Determine the [x, y] coordinate at the center of the cell enclosing the given text.  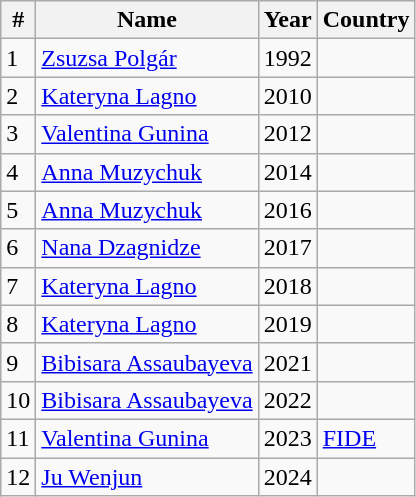
2012 [288, 134]
Zsuzsa Polgár [147, 58]
2014 [288, 172]
4 [18, 172]
Ju Wenjun [147, 477]
2018 [288, 286]
8 [18, 324]
11 [18, 438]
6 [18, 248]
7 [18, 286]
Name [147, 20]
Nana Dzagnidze [147, 248]
1992 [288, 58]
1 [18, 58]
2016 [288, 210]
5 [18, 210]
3 [18, 134]
2022 [288, 400]
2023 [288, 438]
12 [18, 477]
2021 [288, 362]
9 [18, 362]
2019 [288, 324]
Country [366, 20]
FIDE [366, 438]
10 [18, 400]
Year [288, 20]
2017 [288, 248]
2010 [288, 96]
2024 [288, 477]
# [18, 20]
2 [18, 96]
